Identify which cell holds the provided text, then report its [x, y] central coordinate. 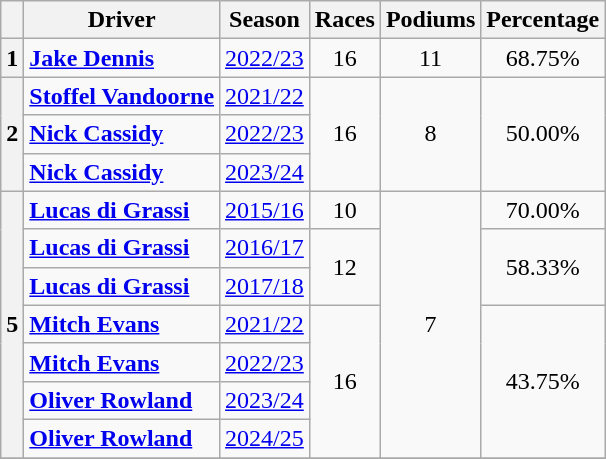
2024/25 [265, 438]
50.00% [543, 134]
2015/16 [265, 210]
Stoffel Vandoorne [122, 96]
43.75% [543, 381]
2017/18 [265, 286]
Season [265, 20]
2 [12, 134]
Percentage [543, 20]
10 [344, 210]
68.75% [543, 58]
8 [430, 134]
Jake Dennis [122, 58]
Podiums [430, 20]
58.33% [543, 267]
1 [12, 58]
5 [12, 324]
11 [430, 58]
70.00% [543, 210]
Races [344, 20]
2016/17 [265, 248]
7 [430, 324]
12 [344, 267]
Driver [122, 20]
